Identify which cell holds the provided text, then report its [x, y] central coordinate. 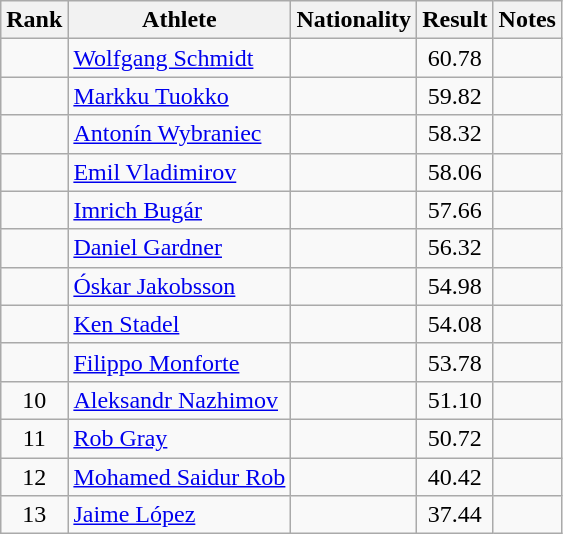
Rob Gray [180, 438]
10 [34, 400]
53.78 [455, 362]
Filippo Monforte [180, 362]
Result [455, 20]
Emil Vladimirov [180, 172]
13 [34, 515]
37.44 [455, 515]
Nationality [354, 20]
Markku Tuokko [180, 96]
57.66 [455, 210]
50.72 [455, 438]
Mohamed Saidur Rob [180, 477]
58.32 [455, 134]
Antonín Wybraniec [180, 134]
40.42 [455, 477]
Athlete [180, 20]
59.82 [455, 96]
58.06 [455, 172]
Jaime López [180, 515]
56.32 [455, 248]
Rank [34, 20]
Imrich Bugár [180, 210]
Daniel Gardner [180, 248]
51.10 [455, 400]
Wolfgang Schmidt [180, 58]
Ken Stadel [180, 324]
Óskar Jakobsson [180, 286]
Aleksandr Nazhimov [180, 400]
54.98 [455, 286]
60.78 [455, 58]
11 [34, 438]
54.08 [455, 324]
12 [34, 477]
Notes [527, 20]
